Determine the (x, y) coordinate at the center of the cell enclosing the given text.  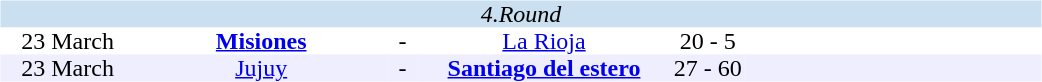
20 - 5 (708, 42)
27 - 60 (708, 68)
La Rioja (544, 42)
4.Round (520, 14)
Misiones (262, 42)
Santiago del estero (544, 68)
Jujuy (262, 68)
